Detect which cell encompasses the target text, then output its (X, Y) center coordinate. 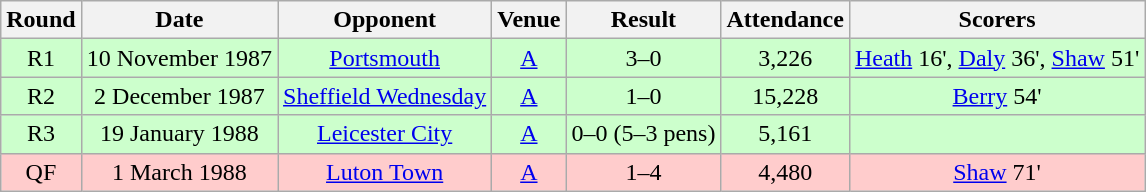
15,228 (785, 96)
1–0 (644, 96)
Date (179, 20)
Attendance (785, 20)
R3 (41, 134)
19 January 1988 (179, 134)
10 November 1987 (179, 58)
Luton Town (385, 172)
Round (41, 20)
Scorers (996, 20)
R1 (41, 58)
R2 (41, 96)
1–4 (644, 172)
Venue (529, 20)
Shaw 71' (996, 172)
Sheffield Wednesday (385, 96)
QF (41, 172)
Berry 54' (996, 96)
3–0 (644, 58)
2 December 1987 (179, 96)
1 March 1988 (179, 172)
Portsmouth (385, 58)
Leicester City (385, 134)
5,161 (785, 134)
4,480 (785, 172)
Heath 16', Daly 36', Shaw 51' (996, 58)
Opponent (385, 20)
Result (644, 20)
3,226 (785, 58)
0–0 (5–3 pens) (644, 134)
